Identify which cell holds the provided text, then report its (X, Y) central coordinate. 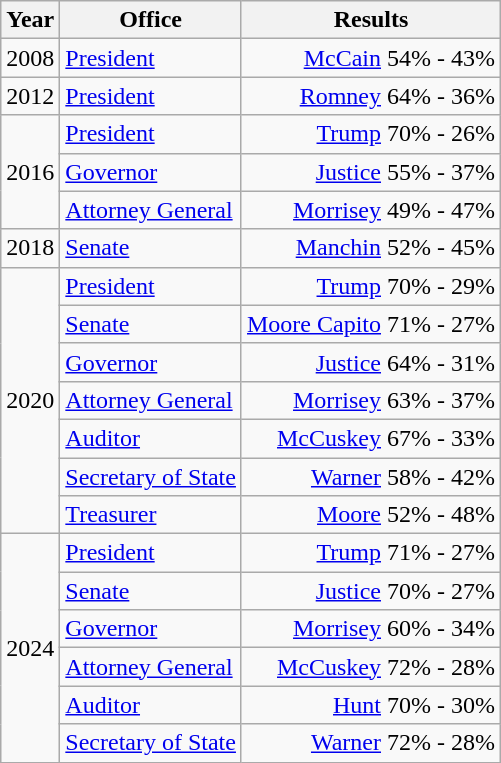
Hunt 70% - 30% (370, 705)
Office (151, 20)
Morrisey 60% - 34% (370, 629)
Justice 70% - 27% (370, 591)
Warner 58% - 42% (370, 477)
Justice 55% - 37% (370, 172)
Trump 70% - 26% (370, 134)
2020 (30, 400)
Manchin 52% - 45% (370, 248)
Year (30, 20)
McCuskey 67% - 33% (370, 438)
2024 (30, 648)
McCain 54% - 43% (370, 58)
Results (370, 20)
Trump 71% - 27% (370, 553)
2008 (30, 58)
Morrisey 63% - 37% (370, 400)
Justice 64% - 31% (370, 362)
2016 (30, 172)
Treasurer (151, 515)
Warner 72% - 28% (370, 743)
Romney 64% - 36% (370, 96)
Trump 70% - 29% (370, 286)
Moore Capito 71% - 27% (370, 324)
McCuskey 72% - 28% (370, 667)
Morrisey 49% - 47% (370, 210)
2012 (30, 96)
2018 (30, 248)
Moore 52% - 48% (370, 515)
